Output the [x, y] coordinate of the center of the cell containing the given text.  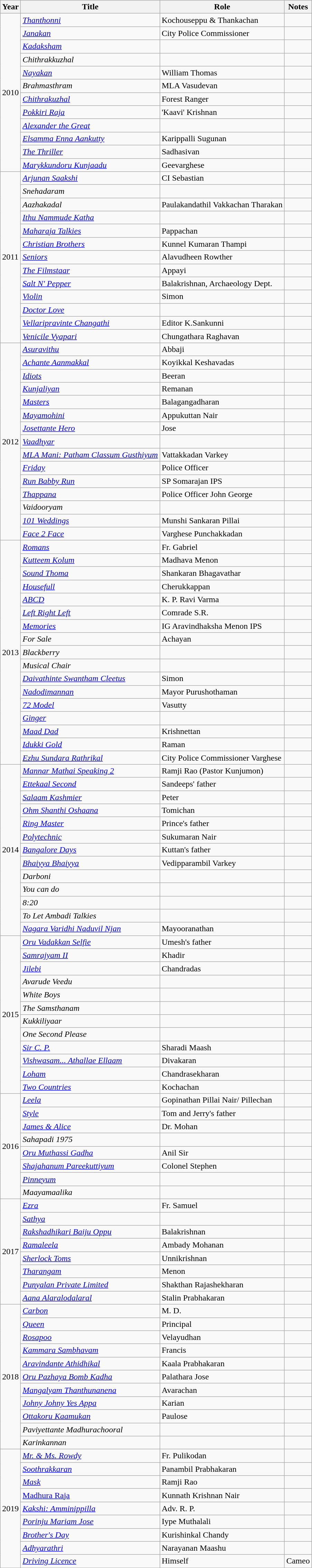
Loham [91, 1074]
Year [10, 7]
Mask [91, 1482]
Idiots [91, 375]
Josettante Hero [91, 428]
Sahapadi 1975 [91, 1140]
City Police Commissioner [222, 33]
Krishnettan [222, 731]
Narayanan Maashu [222, 1548]
Kunnel Kumaran Thampi [222, 244]
You can do [91, 889]
Appukuttan Nair [222, 415]
Forest Ranger [222, 99]
Kukkiliyaar [91, 1021]
Divakaran [222, 1061]
Role [222, 7]
Madhava Menon [222, 560]
To Let Ambadi Talkies [91, 916]
Karian [222, 1403]
Karippalli Sugunan [222, 138]
Alavudheen Rowther [222, 257]
2016 [10, 1146]
Nayakan [91, 73]
Chithrakkuzhal [91, 60]
Pokkiri Raja [91, 112]
Kuttan's father [222, 850]
Police Officer [222, 468]
Mannar Mathai Speaking 2 [91, 771]
Paulose [222, 1416]
Remanan [222, 389]
Adhyarathri [91, 1548]
Munshi Sankaran Pillai [222, 520]
CI Sebastian [222, 178]
Bangalore Days [91, 850]
Musical Chair [91, 665]
Queen [91, 1324]
Ezhu Sundara Rathrikal [91, 758]
2011 [10, 257]
Kutteem Kolum [91, 560]
Venicile Vyapari [91, 336]
Tomichan [222, 810]
Salaam Kashmier [91, 797]
Aana Alaralodalaral [91, 1298]
Title [91, 7]
Dr. Mohan [222, 1126]
Avarude Veedu [91, 981]
Christian Brothers [91, 244]
Kunjaliyan [91, 389]
SP Somarajan IPS [222, 481]
Sukumaran Nair [222, 837]
Tom and Jerry's father [222, 1113]
Ramji Rao [222, 1482]
Two Countries [91, 1087]
Brother's Day [91, 1535]
Janakan [91, 33]
Ithu Nammude Katha [91, 218]
Shakthan Rajashekharan [222, 1285]
Ramji Rao (Pastor Kunjumon) [222, 771]
Himself [222, 1561]
101 Weddings [91, 520]
Thappana [91, 494]
Asuravithu [91, 349]
For Sale [91, 639]
Johny Johny Yes Appa [91, 1403]
Principal [222, 1324]
Ramaleela [91, 1245]
Balakrishnan, Archaeology Dept. [222, 283]
Notes [298, 7]
Ohm Shanthi Oshaana [91, 810]
Anil Sir [222, 1153]
Face 2 Face [91, 534]
Memories [91, 626]
Maayamaalika [91, 1192]
James & Alice [91, 1126]
Mayooranathan [222, 929]
The Thriller [91, 152]
Unnikrishnan [222, 1258]
Prince's father [222, 824]
Masters [91, 402]
Style [91, 1113]
Peter [222, 797]
Vaadhyar [91, 442]
Carbon [91, 1311]
MLA Vasudevan [222, 86]
8:20 [91, 903]
Sound Thoma [91, 573]
Idukki Gold [91, 744]
Blackberry [91, 652]
Chandradas [222, 968]
Brahmasthram [91, 86]
2012 [10, 442]
'Kaavi' Krishnan [222, 112]
Shajahanum Pareekuttiyum [91, 1166]
ABCD [91, 600]
Mayamohini [91, 415]
Aazhakadal [91, 205]
Madhura Raja [91, 1495]
Adv. R. P. [222, 1508]
2019 [10, 1509]
Sandeeps' father [222, 784]
Avarachan [222, 1390]
Punyalan Private Limited [91, 1285]
Gopinathan Pillai Nair/ Pillechan [222, 1100]
Romans [91, 547]
Nadodimannan [91, 692]
Jilebi [91, 968]
Porinju Mariam Jose [91, 1522]
Varghese Punchakkadan [222, 534]
Pinneyum [91, 1179]
Fr. Pulikodan [222, 1456]
Sir C. P. [91, 1048]
Chandrasekharan [222, 1074]
Karinkannan [91, 1443]
2017 [10, 1251]
The Filmstaar [91, 270]
Arjunan Saakshi [91, 178]
Violin [91, 297]
Oru Muthassi Gadha [91, 1153]
M. D. [222, 1311]
Elsamma Enna Aankutty [91, 138]
Sadhasivan [222, 152]
Vishwasam... Athallae Ellaam [91, 1061]
Sherlock Toms [91, 1258]
Ambady Mohanan [222, 1245]
City Police Commissioner Varghese [222, 758]
Kochachan [222, 1087]
Kaala Prabhakaran [222, 1363]
Mangalyam Thanthunanena [91, 1390]
Cherukkappan [222, 587]
Housefull [91, 587]
Daivathinte Swantham Cleetus [91, 679]
Palathara Jose [222, 1377]
One Second Please [91, 1034]
Panambil Prabhakaran [222, 1469]
Vattakkadan Varkey [222, 455]
Abbaji [222, 349]
Doctor Love [91, 310]
Leela [91, 1100]
Ottakoru Kaamukan [91, 1416]
Ezra [91, 1205]
Stalin Prabhakaran [222, 1298]
Mr. & Ms. Rowdy [91, 1456]
Koyikkal Keshavadas [222, 362]
2010 [10, 93]
Polytechnic [91, 837]
Achante Aanmakkal [91, 362]
2013 [10, 652]
Bhaiyya Bhaiyya [91, 863]
Mayor Purushothaman [222, 692]
The Samsthanam [91, 1008]
Run Babby Run [91, 481]
Sharadi Maash [222, 1048]
Marykkundoru Kunjaadu [91, 165]
Appayi [222, 270]
Friday [91, 468]
72 Model [91, 705]
Vedipparambil Varkey [222, 863]
Khadir [222, 955]
K. P. Ravi Varma [222, 600]
Cameo [298, 1561]
Oru Pazhaya Bomb Kadha [91, 1377]
Oru Vadakkan Selfie [91, 942]
Balakrishnan [222, 1232]
Menon [222, 1271]
William Thomas [222, 73]
2018 [10, 1377]
Pappachan [222, 231]
Rosapoo [91, 1337]
Jose [222, 428]
Beeran [222, 375]
Paviyettante Madhurachooral [91, 1430]
Editor K.Sankunni [222, 323]
2015 [10, 1015]
2014 [10, 850]
Kurishinkal Chandy [222, 1535]
Fr. Samuel [222, 1205]
Fr. Gabriel [222, 547]
Snehadaram [91, 191]
Achayan [222, 639]
Nagara Varidhi Naduvil Njan [91, 929]
Samrajyam II [91, 955]
Colonel Stephen [222, 1166]
Kadaksham [91, 46]
Ettekaal Second [91, 784]
Kammara Sambhavam [91, 1350]
Left Right Left [91, 613]
Vasutty [222, 705]
Salt N' Pepper [91, 283]
Chithrakuzhal [91, 99]
IG Aravindhaksha Menon IPS [222, 626]
Soothrakkaran [91, 1469]
Vellaripravinte Changathi [91, 323]
Maharaja Talkies [91, 231]
Seniors [91, 257]
Kochouseppu & Thankachan [222, 20]
Balagangadharan [222, 402]
Vaidooryam [91, 507]
Driving Licence [91, 1561]
Aravindante Athidhikal [91, 1363]
Alexander the Great [91, 125]
Raman [222, 744]
Umesh's father [222, 942]
White Boys [91, 995]
Thanthonni [91, 20]
Kunnath Krishnan Nair [222, 1495]
Geevarghese [222, 165]
Velayudhan [222, 1337]
Police Officer John George [222, 494]
Ring Master [91, 824]
Sathya [91, 1218]
MLA Mani: Patham Classum Gusthiyum [91, 455]
Paulakandathil Vakkachan Tharakan [222, 205]
Iype Muthalali [222, 1522]
Chungathara Raghavan [222, 336]
Shankaran Bhagavathar [222, 573]
Rakshadhikari Baiju Oppu [91, 1232]
Kakshi: Amminippilla [91, 1508]
Tharangam [91, 1271]
Maad Dad [91, 731]
Darboni [91, 876]
Francis [222, 1350]
Ginger [91, 718]
Comrade S.R. [222, 613]
